Scan for the cell matching the given text and deliver its [x, y] coordinate at center. 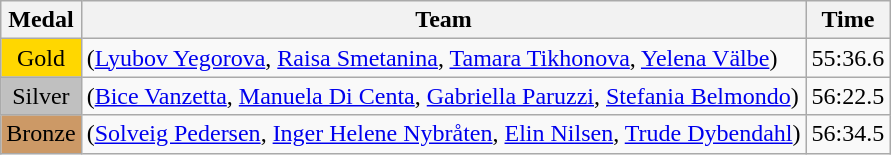
(Lyubov Yegorova, Raisa Smetanina, Tamara Tikhonova, Yelena Välbe) [444, 58]
(Solveig Pedersen, Inger Helene Nybråten, Elin Nilsen, Trude Dybendahl) [444, 134]
Silver [41, 96]
Medal [41, 20]
56:22.5 [848, 96]
Team [444, 20]
Bronze [41, 134]
(Bice Vanzetta, Manuela Di Centa, Gabriella Paruzzi, Stefania Belmondo) [444, 96]
Gold [41, 58]
55:36.6 [848, 58]
Time [848, 20]
56:34.5 [848, 134]
